Return the [X, Y] coordinate for the center point of the cell that contains the specified text.  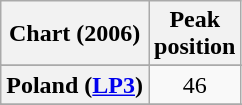
Poland (LP3) [75, 85]
Peakposition [194, 34]
Chart (2006) [75, 34]
46 [194, 85]
